Find where the given text appears and provide that cell's center as (X, Y) coordinate. 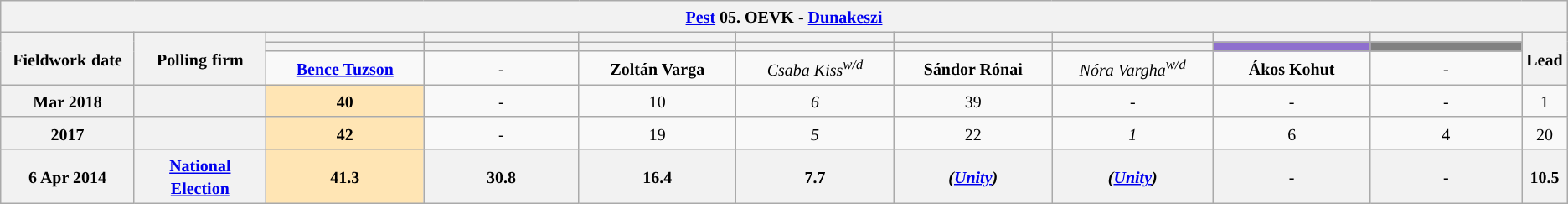
Mar 2018 (67, 101)
National Election (199, 176)
7.7 (815, 176)
Polling firm (199, 59)
40 (345, 101)
20 (1545, 133)
Nóra Varghaw/d (1132, 68)
5 (815, 133)
10.5 (1545, 176)
16.4 (658, 176)
Pest 05. OEVK - Dunakeszi (784, 17)
2017 (67, 133)
42 (345, 133)
6 Apr 2014 (67, 176)
22 (973, 133)
Lead (1545, 59)
39 (973, 101)
Bence Tuzson (345, 68)
30.8 (501, 176)
Csaba Kissw/d (815, 68)
Sándor Rónai (973, 68)
19 (658, 133)
Ákos Kohut (1292, 68)
Zoltán Varga (658, 68)
Fieldwork date (67, 59)
10 (658, 101)
4 (1446, 133)
41.3 (345, 176)
